Return the (X, Y) coordinate for the center point of the cell that contains the specified text.  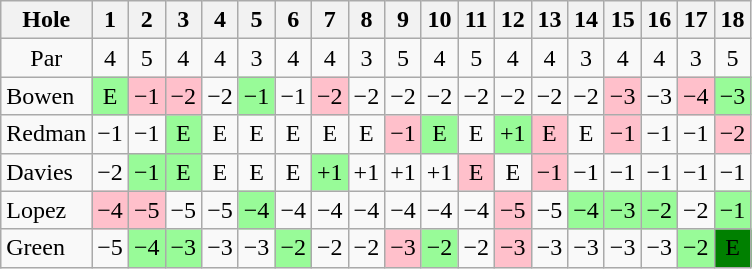
2 (146, 20)
Davies (46, 172)
14 (586, 20)
17 (696, 20)
Redman (46, 134)
Par (46, 58)
15 (622, 20)
12 (514, 20)
6 (294, 20)
8 (366, 20)
16 (660, 20)
11 (476, 20)
13 (550, 20)
Bowen (46, 96)
Hole (46, 20)
9 (404, 20)
1 (110, 20)
7 (330, 20)
10 (440, 20)
Lopez (46, 210)
18 (732, 20)
Green (46, 248)
